Detect which cell encompasses the target text, then output its [X, Y] center coordinate. 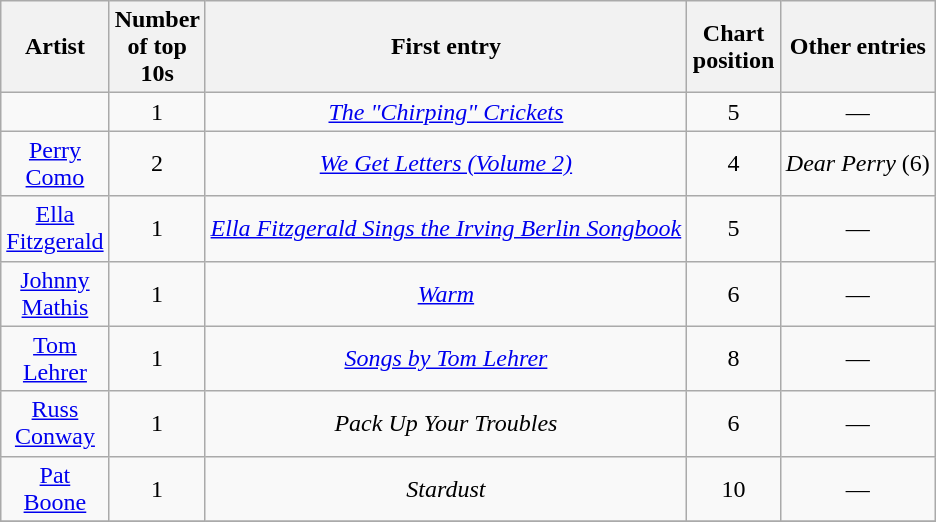
Artist [55, 47]
Tom Lehrer [55, 358]
Pack Up Your Troubles [446, 424]
Ella Fitzgerald [55, 228]
We Get Letters (Volume 2) [446, 164]
Stardust [446, 488]
Dear Perry (6) [858, 164]
First entry [446, 47]
The "Chirping" Crickets [446, 112]
Ella Fitzgerald Sings the Irving Berlin Songbook [446, 228]
Songs by Tom Lehrer [446, 358]
10 [734, 488]
8 [734, 358]
Johnny Mathis [55, 294]
Warm [446, 294]
Russ Conway [55, 424]
2 [157, 164]
Perry Como [55, 164]
Number of top 10s [157, 47]
Pat Boone [55, 488]
Chart position [734, 47]
4 [734, 164]
Other entries [858, 47]
